Extract the [X, Y] coordinate from the center of the cell holding the provided text.  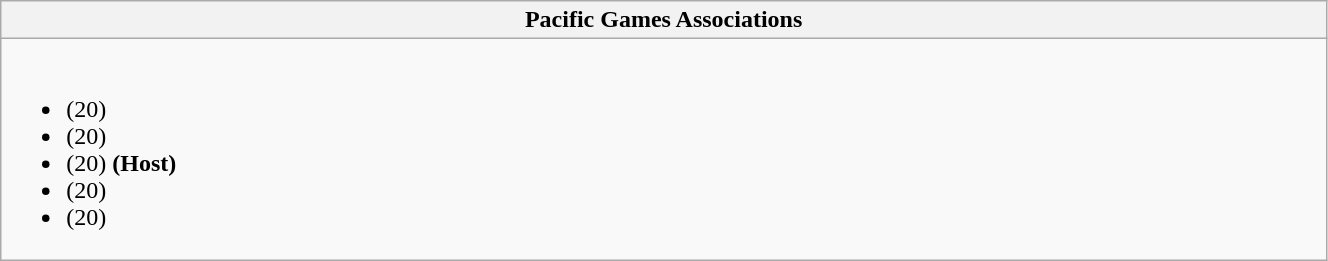
Pacific Games Associations [664, 20]
(20) (20) (20) (Host) (20) (20) [664, 150]
